Pinpoint the cell where the given text exists, returning its [x, y] midpoint coordinate. 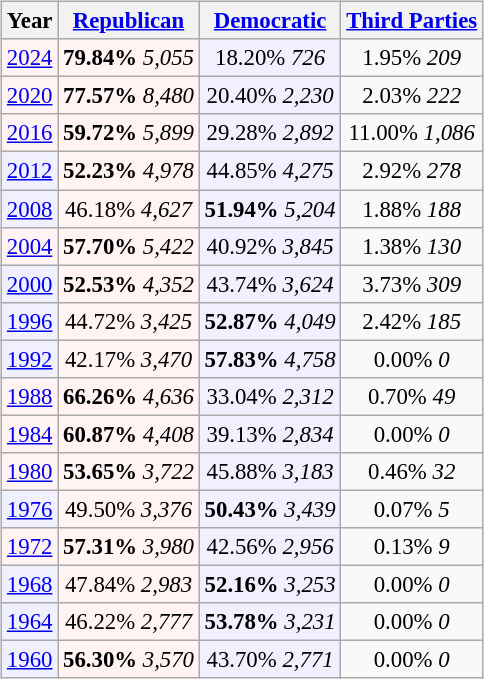
57.83% 4,758 [270, 359]
11.00% 1,086 [412, 133]
42.56% 2,956 [270, 547]
40.92% 3,845 [270, 246]
51.94% 5,204 [270, 209]
1972 [30, 547]
52.23% 4,978 [129, 171]
44.72% 3,425 [129, 321]
39.13% 2,834 [270, 434]
Democratic [270, 21]
49.50% 3,376 [129, 509]
18.20% 726 [270, 58]
66.26% 4,636 [129, 396]
Third Parties [412, 21]
1996 [30, 321]
43.74% 3,624 [270, 284]
59.72% 5,899 [129, 133]
1980 [30, 472]
44.85% 4,275 [270, 171]
1976 [30, 509]
29.28% 2,892 [270, 133]
0.13% 9 [412, 547]
1992 [30, 359]
20.40% 2,230 [270, 96]
53.65% 3,722 [129, 472]
1988 [30, 396]
0.46% 32 [412, 472]
45.88% 3,183 [270, 472]
2012 [30, 171]
2016 [30, 133]
2000 [30, 284]
60.87% 4,408 [129, 434]
50.43% 3,439 [270, 509]
2024 [30, 58]
1968 [30, 584]
2004 [30, 246]
2020 [30, 96]
1964 [30, 622]
0.07% 5 [412, 509]
43.70% 2,771 [270, 660]
53.78% 3,231 [270, 622]
Year [30, 21]
52.53% 4,352 [129, 284]
57.70% 5,422 [129, 246]
2008 [30, 209]
47.84% 2,983 [129, 584]
77.57% 8,480 [129, 96]
1984 [30, 434]
2.42% 185 [412, 321]
3.73% 309 [412, 284]
2.92% 278 [412, 171]
33.04% 2,312 [270, 396]
1.95% 209 [412, 58]
1.38% 130 [412, 246]
52.16% 3,253 [270, 584]
46.18% 4,627 [129, 209]
1.88% 188 [412, 209]
0.70% 49 [412, 396]
52.87% 4,049 [270, 321]
42.17% 3,470 [129, 359]
Republican [129, 21]
2.03% 222 [412, 96]
1960 [30, 660]
46.22% 2,777 [129, 622]
57.31% 3,980 [129, 547]
56.30% 3,570 [129, 660]
79.84% 5,055 [129, 58]
